Find where the given text appears and provide that cell's center as [x, y] coordinate. 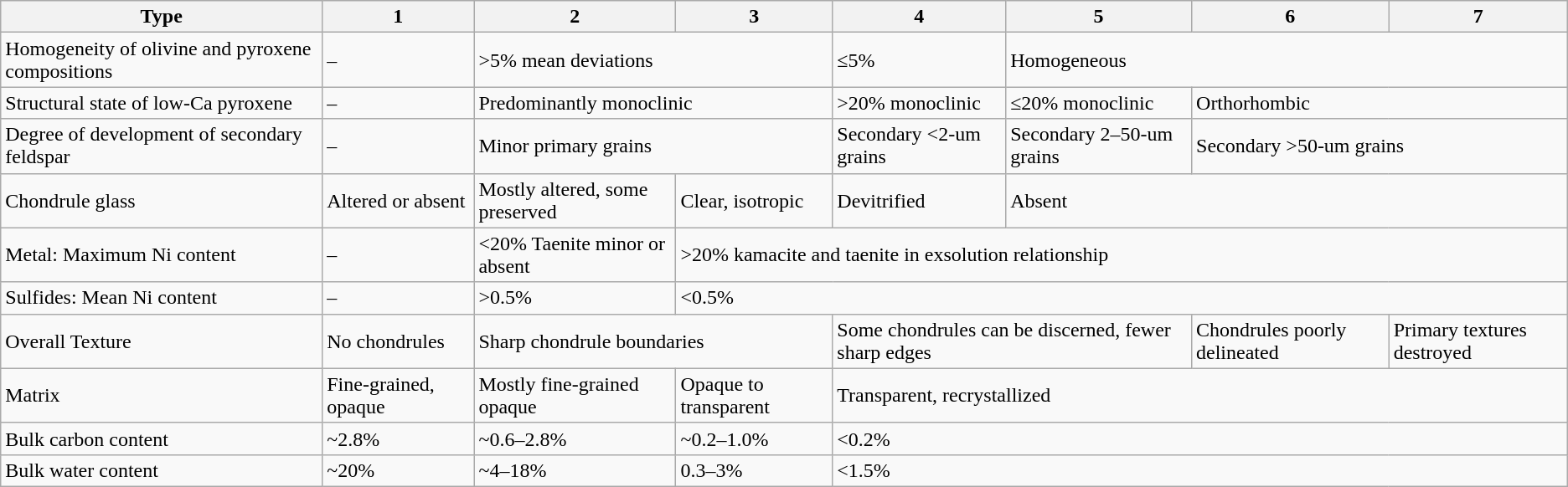
<20% Taenite minor or absent [575, 254]
Transparent, recrystallized [1199, 395]
Orthorhombic [1380, 103]
<0.2% [1199, 438]
>0.5% [575, 298]
Fine-grained, opaque [399, 395]
Bulk carbon content [162, 438]
1 [399, 17]
Clear, isotropic [754, 201]
Homogeneity of olivine and pyroxene compositions [162, 60]
Chondrule glass [162, 201]
Secondary 2–50-um grains [1099, 146]
Overall Texture [162, 341]
Type [162, 17]
Predominantly monoclinic [653, 103]
Metal: Maximum Ni content [162, 254]
Primary textures destroyed [1478, 341]
Minor primary grains [653, 146]
Opaque to transparent [754, 395]
Structural state of low-Ca pyroxene [162, 103]
Chondrules poorly delineated [1291, 341]
Sulfides: Mean Ni content [162, 298]
≤20% monoclinic [1099, 103]
~2.8% [399, 438]
No chondrules [399, 341]
6 [1291, 17]
Bulk water content [162, 470]
Absent [1287, 201]
5 [1099, 17]
>20% monoclinic [920, 103]
~0.2–1.0% [754, 438]
Some chondrules can be discerned, fewer sharp edges [1012, 341]
Secondary >50-um grains [1380, 146]
Altered or absent [399, 201]
≤5% [920, 60]
Mostly fine-grained opaque [575, 395]
Matrix [162, 395]
Homogeneous [1287, 60]
2 [575, 17]
3 [754, 17]
>5% mean deviations [653, 60]
0.3–3% [754, 470]
Sharp chondrule boundaries [653, 341]
<1.5% [1199, 470]
7 [1478, 17]
Mostly altered, some preserved [575, 201]
Degree of development of secondary feldspar [162, 146]
<0.5% [1122, 298]
>20% kamacite and taenite in exsolution relationship [1122, 254]
4 [920, 17]
Secondary <2-um grains [920, 146]
Devitrified [920, 201]
~20% [399, 470]
~0.6–2.8% [575, 438]
~4–18% [575, 470]
